Output the (x, y) coordinate of the center of the cell containing the given text.  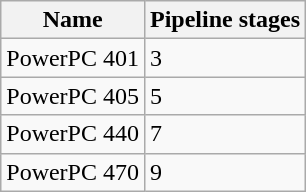
7 (224, 134)
Name (73, 20)
PowerPC 401 (73, 58)
PowerPC 470 (73, 172)
3 (224, 58)
5 (224, 96)
Pipeline stages (224, 20)
PowerPC 405 (73, 96)
PowerPC 440 (73, 134)
9 (224, 172)
